Scan for the cell matching the given text and deliver its [X, Y] coordinate at center. 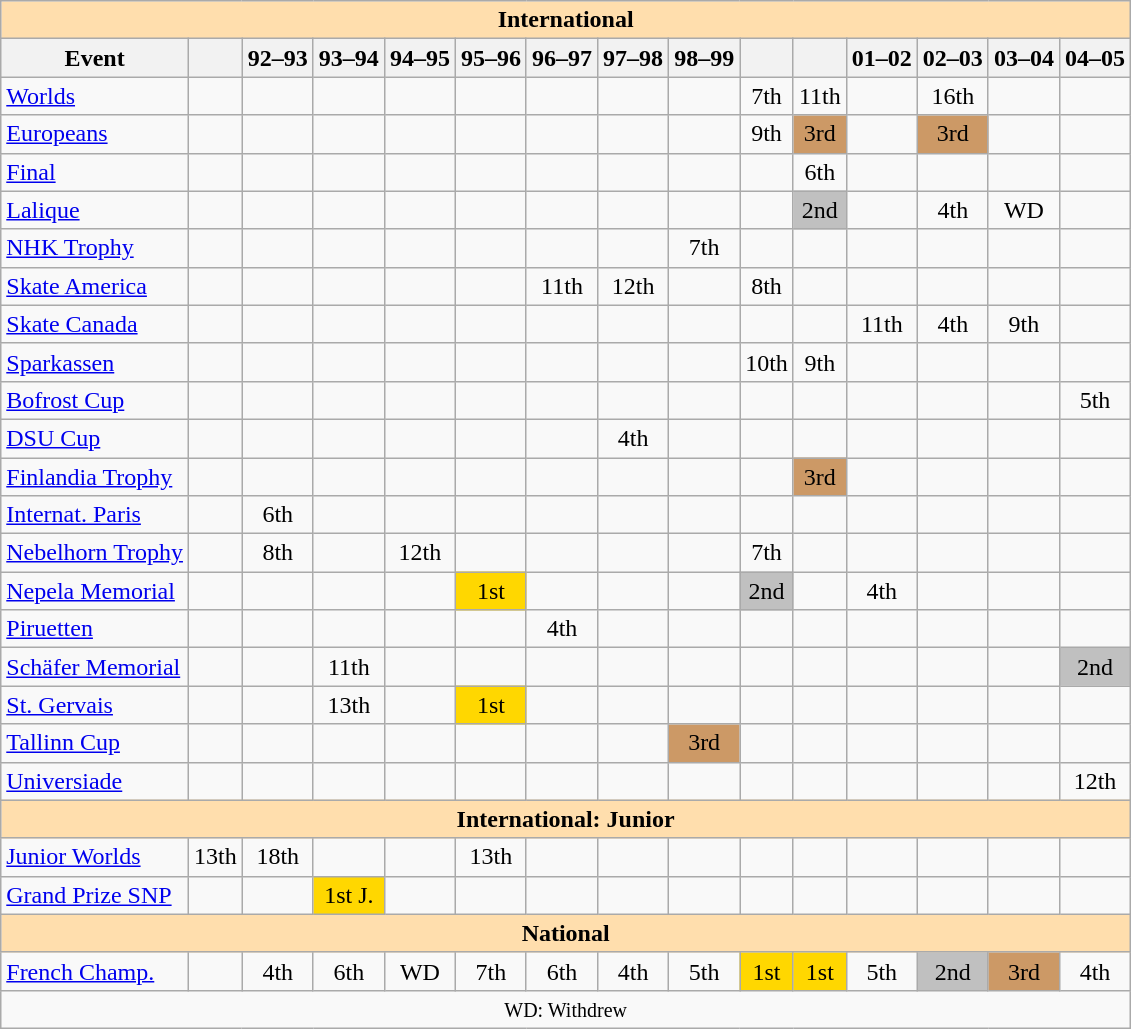
French Champ. [95, 971]
Europeans [95, 134]
Piruetten [95, 629]
Universiade [95, 781]
Schäfer Memorial [95, 667]
97–98 [634, 58]
Nebelhorn Trophy [95, 553]
92–93 [278, 58]
WD: Withdrew [566, 1009]
01–02 [882, 58]
DSU Cup [95, 438]
Worlds [95, 96]
Internat. Paris [95, 515]
Tallinn Cup [95, 743]
94–95 [420, 58]
Nepela Memorial [95, 591]
International [566, 20]
St. Gervais [95, 705]
Skate America [95, 286]
National [566, 933]
NHK Trophy [95, 248]
16th [952, 96]
Event [95, 58]
96–97 [562, 58]
Finlandia Trophy [95, 477]
Lalique [95, 210]
95–96 [490, 58]
Junior Worlds [95, 857]
Grand Prize SNP [95, 895]
93–94 [348, 58]
02–03 [952, 58]
18th [278, 857]
Bofrost Cup [95, 400]
03–04 [1024, 58]
04–05 [1094, 58]
Skate Canada [95, 324]
1st J. [348, 895]
10th [767, 362]
Final [95, 172]
Sparkassen [95, 362]
98–99 [704, 58]
International: Junior [566, 819]
